Return [x, y] of the center of cell containing provided text 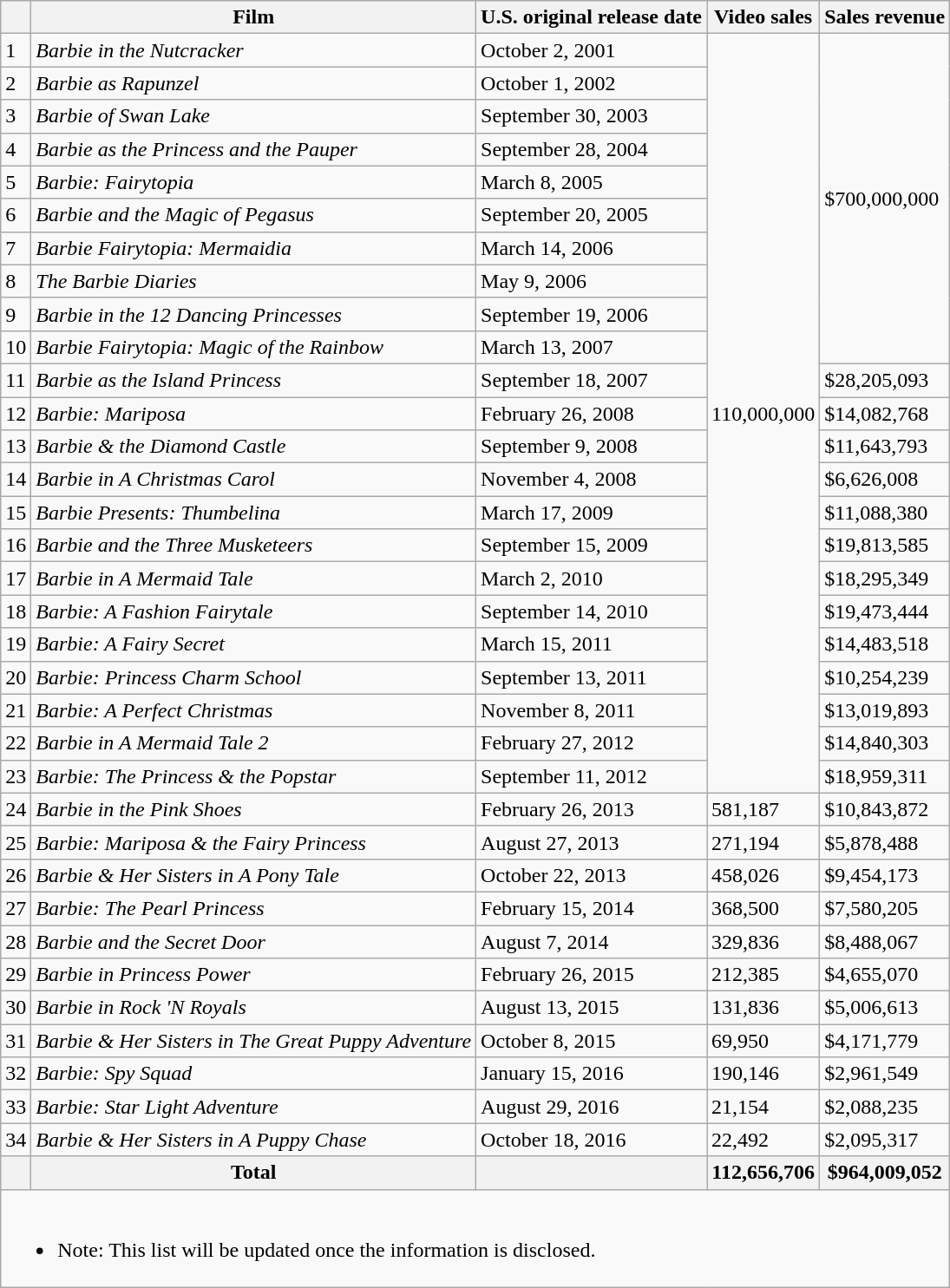
September 19, 2006 [592, 314]
110,000,000 [763, 413]
7 [16, 248]
February 26, 2015 [592, 975]
$2,095,317 [885, 1140]
Barbie: A Perfect Christmas [253, 710]
19 [16, 644]
20 [16, 677]
Barbie Fairytopia: Magic of the Rainbow [253, 347]
October 22, 2013 [592, 875]
Barbie: A Fashion Fairytale [253, 611]
Barbie: Spy Squad [253, 1074]
329,836 [763, 941]
October 2, 2001 [592, 50]
$18,959,311 [885, 776]
69,950 [763, 1041]
458,026 [763, 875]
Barbie: A Fairy Secret [253, 644]
1 [16, 50]
34 [16, 1140]
Film [253, 17]
25 [16, 842]
$8,488,067 [885, 941]
Barbie: Mariposa [253, 414]
6 [16, 215]
August 27, 2013 [592, 842]
$14,082,768 [885, 414]
March 2, 2010 [592, 579]
4 [16, 149]
Barbie of Swan Lake [253, 116]
$14,840,303 [885, 743]
18 [16, 611]
33 [16, 1107]
March 13, 2007 [592, 347]
8 [16, 281]
368,500 [763, 908]
10 [16, 347]
23 [16, 776]
$9,454,173 [885, 875]
$4,655,070 [885, 975]
September 18, 2007 [592, 380]
$11,643,793 [885, 447]
22,492 [763, 1140]
Barbie & Her Sisters in A Pony Tale [253, 875]
27 [16, 908]
Barbie: Star Light Adventure [253, 1107]
September 14, 2010 [592, 611]
Barbie in A Mermaid Tale 2 [253, 743]
16 [16, 546]
21,154 [763, 1107]
Barbie in A Mermaid Tale [253, 579]
32 [16, 1074]
Barbie & Her Sisters in The Great Puppy Adventure [253, 1041]
112,656,706 [763, 1173]
$7,580,205 [885, 908]
11 [16, 380]
Barbie as Rapunzel [253, 83]
Barbie and the Magic of Pegasus [253, 215]
9 [16, 314]
November 4, 2008 [592, 480]
Barbie Fairytopia: Mermaidia [253, 248]
November 8, 2011 [592, 710]
U.S. original release date [592, 17]
The Barbie Diaries [253, 281]
Barbie in the 12 Dancing Princesses [253, 314]
131,836 [763, 1008]
January 15, 2016 [592, 1074]
$28,205,093 [885, 380]
Barbie in Princess Power [253, 975]
Barbie and the Secret Door [253, 941]
October 18, 2016 [592, 1140]
Barbie in the Nutcracker [253, 50]
February 27, 2012 [592, 743]
$4,171,779 [885, 1041]
September 20, 2005 [592, 215]
14 [16, 480]
Sales revenue [885, 17]
$18,295,349 [885, 579]
Barbie and the Three Musketeers [253, 546]
212,385 [763, 975]
13 [16, 447]
Barbie: Mariposa & the Fairy Princess [253, 842]
Barbie: The Pearl Princess [253, 908]
Barbie as the Island Princess [253, 380]
$10,254,239 [885, 677]
March 8, 2005 [592, 182]
Barbie: Fairytopia [253, 182]
Barbie Presents: Thumbelina [253, 513]
Barbie in A Christmas Carol [253, 480]
190,146 [763, 1074]
May 9, 2006 [592, 281]
March 14, 2006 [592, 248]
Barbie as the Princess and the Pauper [253, 149]
August 7, 2014 [592, 941]
30 [16, 1008]
February 26, 2008 [592, 414]
September 9, 2008 [592, 447]
$2,961,549 [885, 1074]
September 15, 2009 [592, 546]
August 13, 2015 [592, 1008]
2 [16, 83]
Barbie in the Pink Shoes [253, 809]
Barbie: The Princess & the Popstar [253, 776]
August 29, 2016 [592, 1107]
271,194 [763, 842]
15 [16, 513]
Barbie: Princess Charm School [253, 677]
Barbie & Her Sisters in A Puppy Chase [253, 1140]
Barbie & the Diamond Castle [253, 447]
581,187 [763, 809]
September 30, 2003 [592, 116]
28 [16, 941]
$10,843,872 [885, 809]
October 8, 2015 [592, 1041]
$5,878,488 [885, 842]
5 [16, 182]
Video sales [763, 17]
29 [16, 975]
$5,006,613 [885, 1008]
3 [16, 116]
March 15, 2011 [592, 644]
March 17, 2009 [592, 513]
October 1, 2002 [592, 83]
$13,019,893 [885, 710]
Total [253, 1173]
Barbie in Rock 'N Royals [253, 1008]
24 [16, 809]
Note: This list will be updated once the information is disclosed. [475, 1239]
$11,088,380 [885, 513]
February 15, 2014 [592, 908]
February 26, 2013 [592, 809]
22 [16, 743]
$14,483,518 [885, 644]
$19,813,585 [885, 546]
$700,000,000 [885, 199]
12 [16, 414]
$964,009,052 [885, 1173]
$6,626,008 [885, 480]
September 28, 2004 [592, 149]
September 13, 2011 [592, 677]
17 [16, 579]
26 [16, 875]
$2,088,235 [885, 1107]
September 11, 2012 [592, 776]
31 [16, 1041]
21 [16, 710]
$19,473,444 [885, 611]
